Find where the given text appears and provide that cell's center as (X, Y) coordinate. 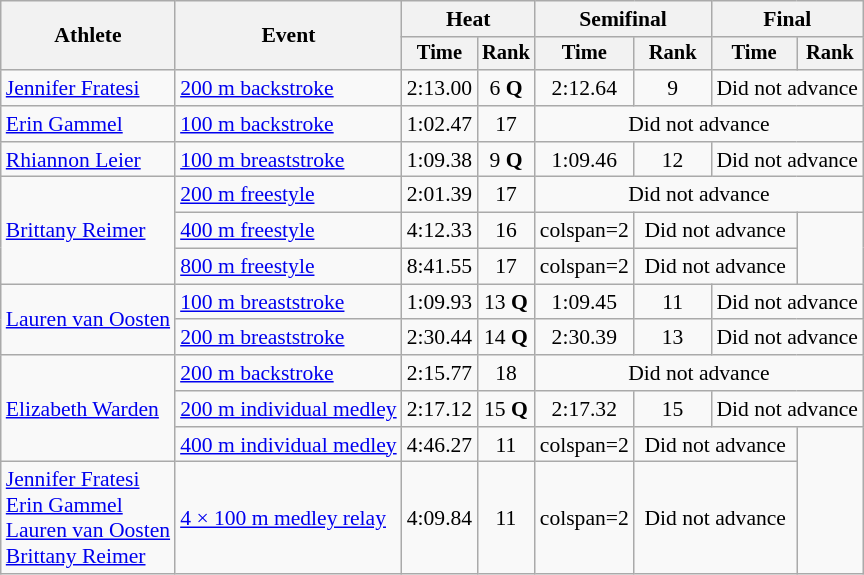
1:09.46 (584, 160)
200 m freestyle (288, 195)
16 (506, 231)
13 Q (506, 302)
4 × 100 m medley relay (288, 518)
Rhiannon Leier (88, 160)
Athlete (88, 36)
2:12.64 (584, 88)
Elizabeth Warden (88, 408)
200 m breaststroke (288, 338)
15 Q (506, 409)
14 Q (506, 338)
18 (506, 373)
Semifinal (624, 19)
Final (787, 19)
9 Q (506, 160)
2:17.32 (584, 409)
2:13.00 (440, 88)
9 (673, 88)
Event (288, 36)
400 m freestyle (288, 231)
400 m individual medley (288, 445)
4:12.33 (440, 231)
2:30.39 (584, 338)
Jennifer Fratesi (88, 88)
12 (673, 160)
4:46.27 (440, 445)
Erin Gammel (88, 124)
6 Q (506, 88)
1:09.93 (440, 302)
100 m backstroke (288, 124)
13 (673, 338)
Lauren van Oosten (88, 320)
2:30.44 (440, 338)
2:01.39 (440, 195)
1:09.38 (440, 160)
2:17.12 (440, 409)
Heat (468, 19)
8:41.55 (440, 267)
Brittany Reimer (88, 230)
1:02.47 (440, 124)
4:09.84 (440, 518)
1:09.45 (584, 302)
15 (673, 409)
200 m individual medley (288, 409)
2:15.77 (440, 373)
Jennifer FratesiErin GammelLauren van OostenBrittany Reimer (88, 518)
800 m freestyle (288, 267)
